Identify which cell holds the provided text, then report its (X, Y) central coordinate. 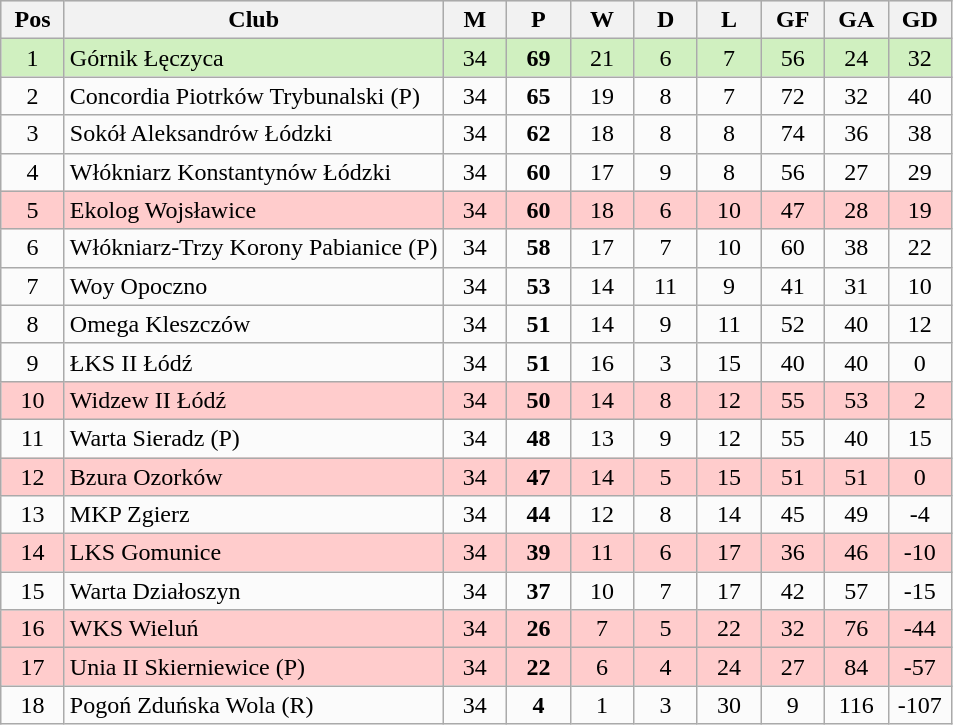
WKS Wieluń (254, 629)
-10 (920, 553)
41 (793, 286)
28 (856, 210)
Woy Opoczno (254, 286)
Ekolog Wojsławice (254, 210)
W (602, 20)
21 (602, 58)
Warta Działoszyn (254, 591)
58 (539, 248)
D (666, 20)
72 (793, 96)
Bzura Ozorków (254, 477)
31 (856, 286)
MKP Zgierz (254, 515)
Unia II Skierniewice (P) (254, 667)
ŁKS II Łódź (254, 362)
Omega Kleszczów (254, 324)
52 (793, 324)
LKS Gomunice (254, 553)
48 (539, 438)
42 (793, 591)
116 (856, 705)
Włókniarz-Trzy Korony Pabianice (P) (254, 248)
76 (856, 629)
Włókniarz Konstantynów Łódzki (254, 172)
GF (793, 20)
39 (539, 553)
-15 (920, 591)
44 (539, 515)
30 (729, 705)
-44 (920, 629)
57 (856, 591)
Sokół Aleksandrów Łódzki (254, 134)
45 (793, 515)
Widzew II Łódź (254, 400)
29 (920, 172)
50 (539, 400)
Warta Sieradz (P) (254, 438)
GD (920, 20)
M (475, 20)
Pogoń Zduńska Wola (R) (254, 705)
Pos (33, 20)
69 (539, 58)
84 (856, 667)
P (539, 20)
37 (539, 591)
-4 (920, 515)
Concordia Piotrków Trybunalski (P) (254, 96)
62 (539, 134)
-57 (920, 667)
26 (539, 629)
-107 (920, 705)
Górnik Łęczyca (254, 58)
GA (856, 20)
74 (793, 134)
46 (856, 553)
L (729, 20)
49 (856, 515)
65 (539, 96)
Club (254, 20)
